Extract the (X, Y) coordinate from the center of the cell holding the provided text.  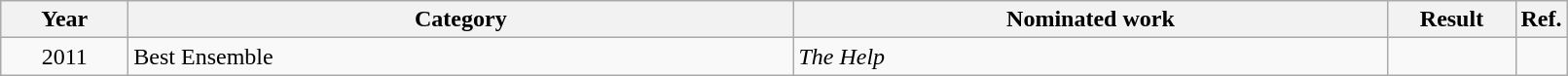
Best Ensemble (461, 57)
Year (64, 19)
Result (1452, 19)
Nominated work (1090, 19)
Category (461, 19)
Ref. (1542, 19)
The Help (1090, 57)
2011 (64, 57)
